Capture the cell that displays the provided text and extract its [X, Y] central coordinate. 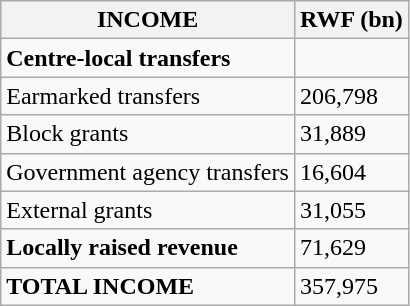
External grants [148, 210]
TOTAL INCOME [148, 286]
Government agency transfers [148, 172]
Earmarked transfers [148, 96]
Centre-local transfers [148, 58]
16,604 [351, 172]
Block grants [148, 134]
357,975 [351, 286]
RWF (bn) [351, 20]
31,055 [351, 210]
INCOME [148, 20]
206,798 [351, 96]
Locally raised revenue [148, 248]
71,629 [351, 248]
31,889 [351, 134]
